From the cell containing the given text, extract its center point as (x, y) coordinate. 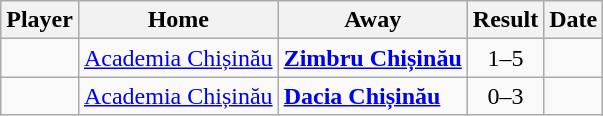
Result (505, 20)
Zimbru Chișinău (372, 58)
Date (574, 20)
0–3 (505, 96)
Player (40, 20)
Home (178, 20)
Dacia Chișinău (372, 96)
Away (372, 20)
1–5 (505, 58)
